Extract the (x, y) coordinate from the center of the cell holding the provided text.  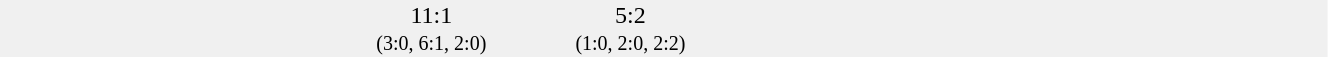
5:2(1:0, 2:0, 2:2) (630, 28)
11:1(3:0, 6:1, 2:0) (432, 28)
